Return the [X, Y] coordinate for the center point of the cell that contains the specified text.  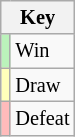
Defeat [42, 118]
Win [42, 51]
Key [38, 17]
Draw [42, 85]
